Detect which cell encompasses the target text, then output its [X, Y] center coordinate. 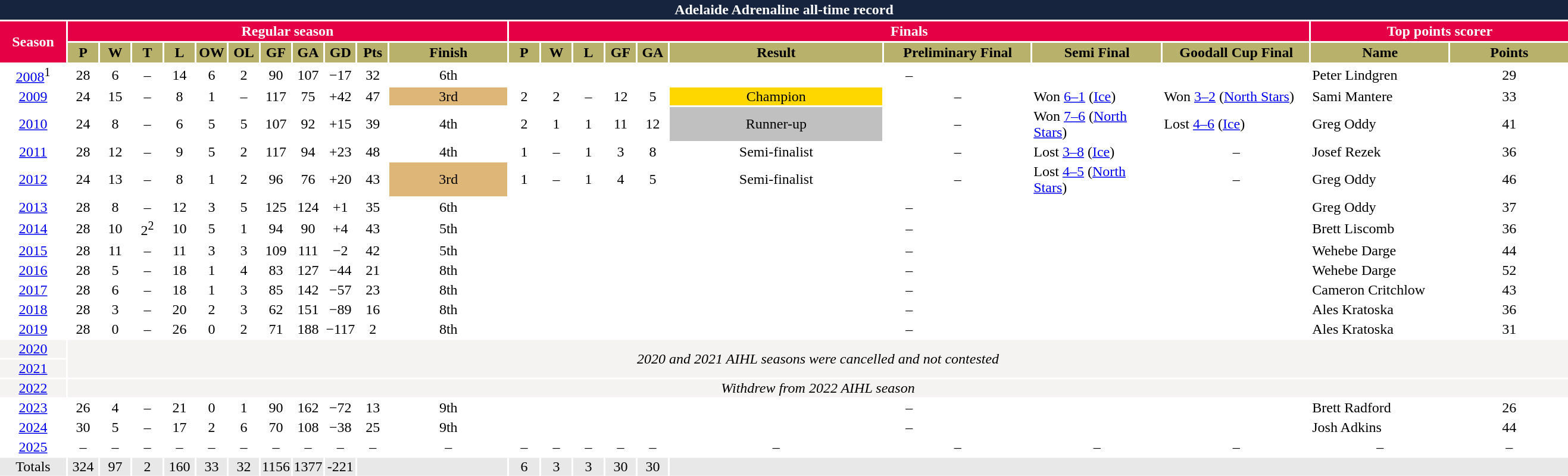
2023 [33, 408]
42 [373, 250]
OW [212, 52]
Regular season [288, 31]
124 [308, 207]
76 [308, 180]
Finals [910, 31]
+20 [341, 180]
75 [308, 96]
Season [33, 42]
70 [276, 427]
83 [276, 270]
111 [308, 250]
−89 [341, 309]
162 [308, 408]
324 [83, 466]
9 [180, 152]
2014 [33, 228]
Points [1510, 52]
Brett Radford [1380, 408]
52 [1510, 270]
15 [115, 96]
Brett Liscomb [1380, 228]
−72 [341, 408]
71 [276, 329]
Lost 4–6 (Ice) [1236, 124]
+1 [341, 207]
Result [776, 52]
Goodall Cup Final [1236, 52]
2017 [33, 290]
GD [341, 52]
23 [373, 290]
2018 [33, 309]
+15 [341, 124]
108 [308, 427]
-221 [341, 466]
+23 [341, 152]
T [148, 52]
14 [180, 75]
47 [373, 96]
35 [373, 207]
2019 [33, 329]
2020 [33, 349]
Champion [776, 96]
+4 [341, 228]
29 [1510, 75]
46 [1510, 180]
127 [308, 270]
Josh Adkins [1380, 427]
1156 [276, 466]
+42 [341, 96]
Won 6–1 (Ice) [1097, 96]
37 [1510, 207]
1377 [308, 466]
2009 [33, 96]
Won 7–6 (North Stars) [1097, 124]
160 [180, 466]
2011 [33, 152]
20081 [33, 75]
2016 [33, 270]
2025 [33, 447]
Josef Rezek [1380, 152]
Won 3–2 (North Stars) [1236, 96]
−2 [341, 250]
62 [276, 309]
Semi Final [1097, 52]
Adelaide Adrenaline all-time record [784, 10]
Withdrew from 2022 AIHL season [818, 388]
92 [308, 124]
142 [308, 290]
−57 [341, 290]
31 [1510, 329]
Pts [373, 52]
85 [276, 290]
96 [276, 180]
97 [115, 466]
Sami Mantere [1380, 96]
Totals [33, 466]
−38 [341, 427]
41 [1510, 124]
2015 [33, 250]
2020 and 2021 AIHL seasons were cancelled and not contested [818, 358]
2010 [33, 124]
22 [148, 228]
Runner-up [776, 124]
−44 [341, 270]
2021 [33, 368]
Peter Lindgren [1380, 75]
188 [308, 329]
Lost 4–5 (North Stars) [1097, 180]
Lost 3–8 (Ice) [1097, 152]
Top points scorer [1439, 31]
2012 [33, 180]
109 [276, 250]
−117 [341, 329]
Finish [449, 52]
2024 [33, 427]
2022 [33, 388]
25 [373, 427]
20 [180, 309]
16 [373, 309]
−17 [341, 75]
Name [1380, 52]
OL [244, 52]
Preliminary Final [958, 52]
2013 [33, 207]
17 [180, 427]
39 [373, 124]
Cameron Critchlow [1380, 290]
48 [373, 152]
151 [308, 309]
125 [276, 207]
